Scan for the cell matching the given text and deliver its [X, Y] coordinate at center. 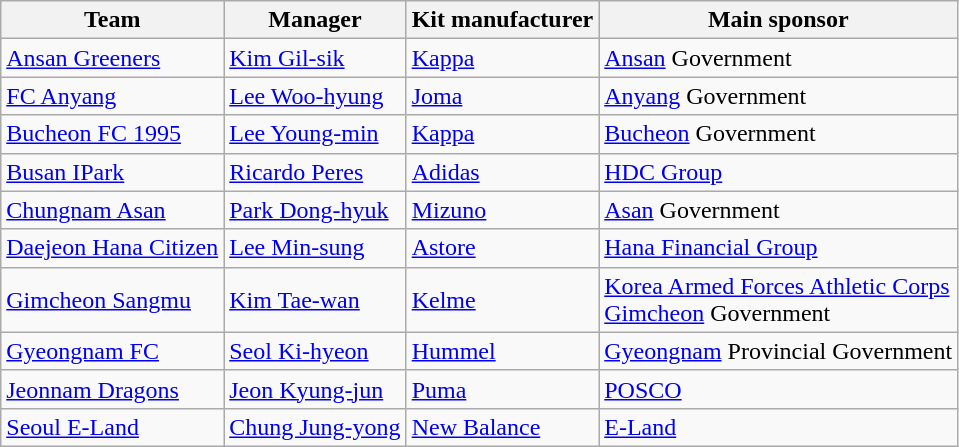
Kit manufacturer [502, 20]
FC Anyang [112, 96]
Manager [315, 20]
New Balance [502, 427]
POSCO [778, 389]
Lee Woo-hyung [315, 96]
Ricardo Peres [315, 172]
Hana Financial Group [778, 248]
HDC Group [778, 172]
Busan IPark [112, 172]
Gyeongnam Provincial Government [778, 351]
Joma [502, 96]
Lee Min-sung [315, 248]
Korea Armed Forces Athletic CorpsGimcheon Government [778, 300]
Gyeongnam FC [112, 351]
Chungnam Asan [112, 210]
Kelme [502, 300]
Asan Government [778, 210]
Bucheon FC 1995 [112, 134]
Adidas [502, 172]
Daejeon Hana Citizen [112, 248]
Kim Tae-wan [315, 300]
Jeon Kyung-jun [315, 389]
Gimcheon Sangmu [112, 300]
Seoul E-Land [112, 427]
Anyang Government [778, 96]
Hummel [502, 351]
Team [112, 20]
Astore [502, 248]
Jeonnam Dragons [112, 389]
Seol Ki-hyeon [315, 351]
Puma [502, 389]
Mizuno [502, 210]
Ansan Government [778, 58]
Park Dong-hyuk [315, 210]
Chung Jung-yong [315, 427]
Main sponsor [778, 20]
Bucheon Government [778, 134]
Kim Gil-sik [315, 58]
E-Land [778, 427]
Lee Young-min [315, 134]
Ansan Greeners [112, 58]
